From the cell containing the given text, extract its center point as (X, Y) coordinate. 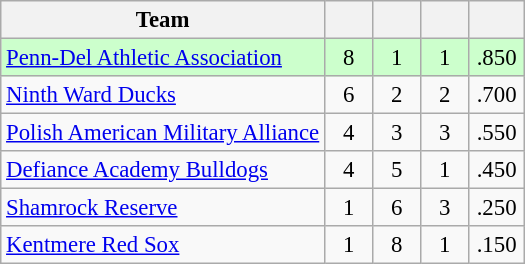
Defiance Academy Bulldogs (163, 170)
Team (163, 20)
Kentmere Red Sox (163, 245)
.450 (497, 170)
5 (397, 170)
Ninth Ward Ducks (163, 95)
.250 (497, 208)
Shamrock Reserve (163, 208)
.700 (497, 95)
Penn-Del Athletic Association (163, 58)
.150 (497, 245)
.550 (497, 133)
Polish American Military Alliance (163, 133)
.850 (497, 58)
